Detect which cell encompasses the target text, then output its [X, Y] center coordinate. 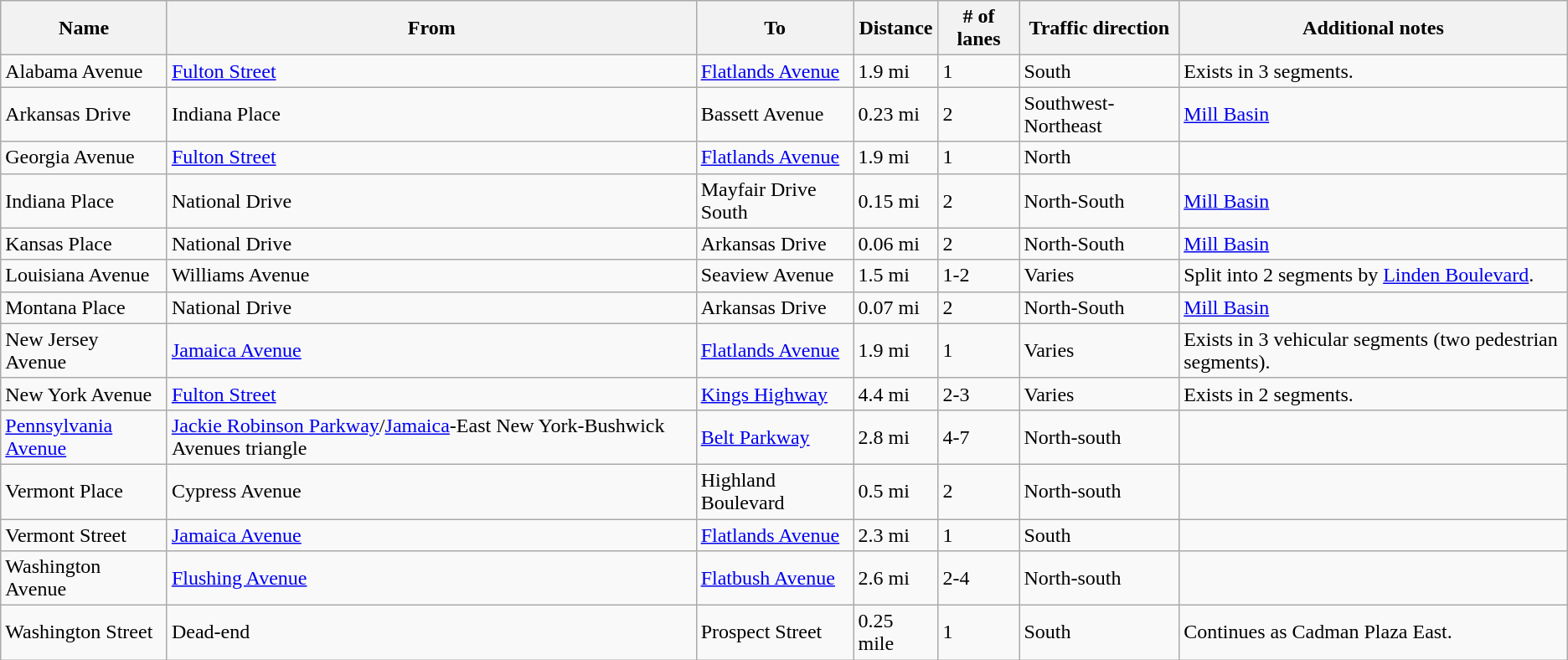
Georgia Avenue [84, 157]
Cypress Avenue [431, 491]
New York Avenue [84, 394]
0.23 mi [896, 114]
Flatbush Avenue [775, 578]
2.6 mi [896, 578]
To [775, 28]
Williams Avenue [431, 276]
2.8 mi [896, 437]
Alabama Avenue [84, 71]
0.07 mi [896, 307]
Additional notes [1374, 28]
Seaview Avenue [775, 276]
North [1099, 157]
Exists in 3 vehicular segments (two pedestrian segments). [1374, 350]
Dead-end [431, 633]
Kansas Place [84, 244]
Vermont Street [84, 535]
0.25 mile [896, 633]
Name [84, 28]
Belt Parkway [775, 437]
Exists in 3 segments. [1374, 71]
Mayfair Drive South [775, 201]
Washington Street [84, 633]
1-2 [978, 276]
Bassett Avenue [775, 114]
0.15 mi [896, 201]
2-3 [978, 394]
0.5 mi [896, 491]
Continues as Cadman Plaza East. [1374, 633]
Southwest-Northeast [1099, 114]
Pennsylvania Avenue [84, 437]
Kings Highway [775, 394]
0.06 mi [896, 244]
Highland Boulevard [775, 491]
Exists in 2 segments. [1374, 394]
2.3 mi [896, 535]
Louisiana Avenue [84, 276]
2-4 [978, 578]
Washington Avenue [84, 578]
Vermont Place [84, 491]
Jackie Robinson Parkway/Jamaica-East New York-Bushwick Avenues triangle [431, 437]
Split into 2 segments by Linden Boulevard. [1374, 276]
# of lanes [978, 28]
Montana Place [84, 307]
4.4 mi [896, 394]
Flushing Avenue [431, 578]
Prospect Street [775, 633]
4-7 [978, 437]
From [431, 28]
Distance [896, 28]
Traffic direction [1099, 28]
New Jersey Avenue [84, 350]
1.5 mi [896, 276]
